Capture the cell that displays the provided text and extract its [x, y] central coordinate. 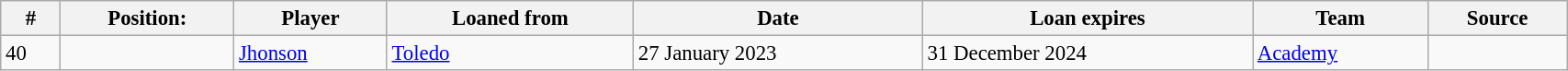
31 December 2024 [1088, 53]
Loan expires [1088, 18]
Position: [147, 18]
Academy [1341, 53]
Loaned from [510, 18]
# [31, 18]
27 January 2023 [779, 53]
Player [310, 18]
Team [1341, 18]
Toledo [510, 53]
Source [1497, 18]
Date [779, 18]
40 [31, 53]
Jhonson [310, 53]
